Determine the [x, y] coordinate at the center of the cell enclosing the given text.  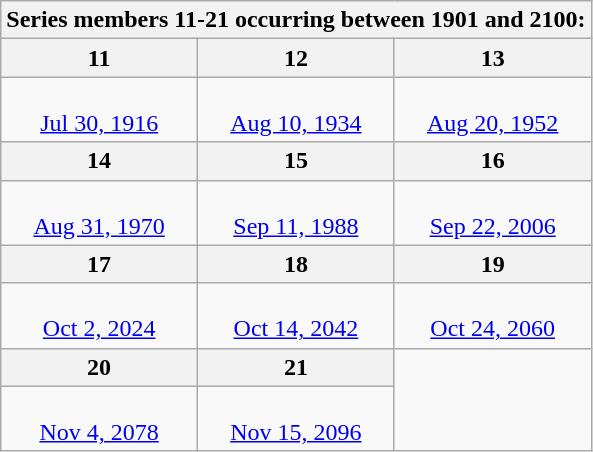
Sep 22, 2006 [492, 212]
Aug 31, 1970 [100, 212]
Jul 30, 1916 [100, 110]
13 [492, 58]
Oct 24, 2060 [492, 316]
Nov 15, 2096 [296, 418]
12 [296, 58]
Aug 10, 1934 [296, 110]
Aug 20, 1952 [492, 110]
Oct 14, 2042 [296, 316]
Sep 11, 1988 [296, 212]
Oct 2, 2024 [100, 316]
19 [492, 264]
14 [100, 161]
Nov 4, 2078 [100, 418]
16 [492, 161]
18 [296, 264]
21 [296, 367]
15 [296, 161]
17 [100, 264]
11 [100, 58]
20 [100, 367]
Series members 11-21 occurring between 1901 and 2100: [296, 20]
